Extract the (X, Y) coordinate from the center of the cell holding the provided text.  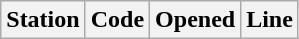
Code (117, 20)
Line (270, 20)
Opened (196, 20)
Station (43, 20)
